Search for the cell housing the specified text and yield its [x, y] center coordinate. 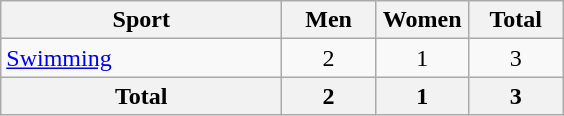
Swimming [142, 58]
Sport [142, 20]
Women [422, 20]
Men [329, 20]
